Detect which cell encompasses the target text, then output its (x, y) center coordinate. 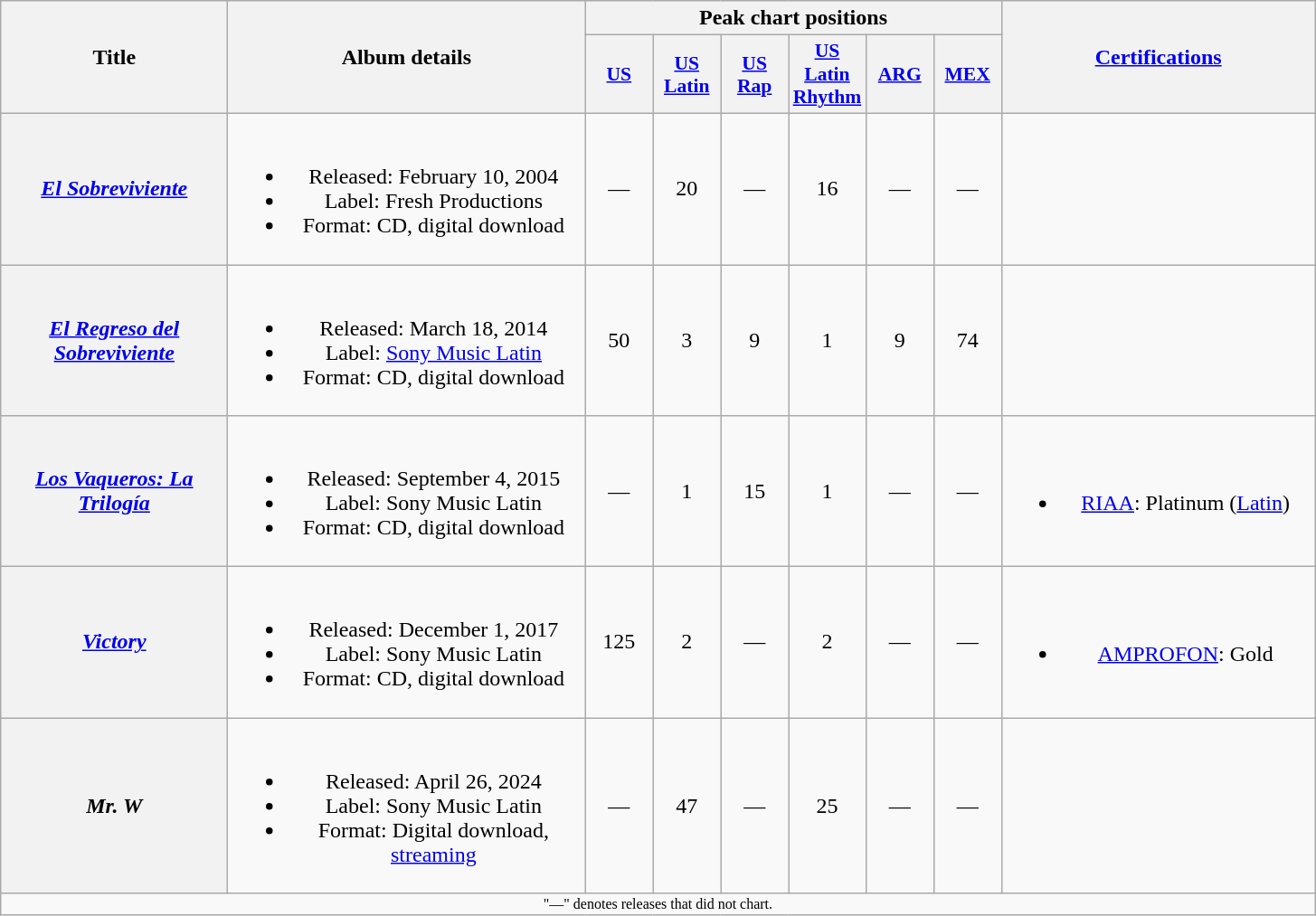
USLatinRhythm (828, 74)
Released: March 18, 2014Label: Sony Music LatinFormat: CD, digital download (407, 340)
Released: September 4, 2015Label: Sony Music LatinFormat: CD, digital download (407, 492)
125 (619, 642)
16 (828, 188)
Certifications (1158, 58)
Album details (407, 58)
MEX (968, 74)
RIAA: Platinum (Latin) (1158, 492)
15 (754, 492)
"—" denotes releases that did not chart. (658, 904)
El Sobreviviente (114, 188)
20 (687, 188)
74 (968, 340)
Mr. W (114, 806)
AMPROFON: Gold (1158, 642)
Victory (114, 642)
USLatin (687, 74)
Released: December 1, 2017Label: Sony Music LatinFormat: CD, digital download (407, 642)
Peak chart positions (793, 18)
Released: April 26, 2024Label: Sony Music LatinFormat: Digital download, streaming (407, 806)
47 (687, 806)
Los Vaqueros: La Trilogía (114, 492)
Released: February 10, 2004Label: Fresh ProductionsFormat: CD, digital download (407, 188)
Title (114, 58)
ARG (899, 74)
50 (619, 340)
El Regreso del Sobreviviente (114, 340)
USRap (754, 74)
US (619, 74)
3 (687, 340)
25 (828, 806)
